Determine the [x, y] coordinate at the center of the cell enclosing the given text.  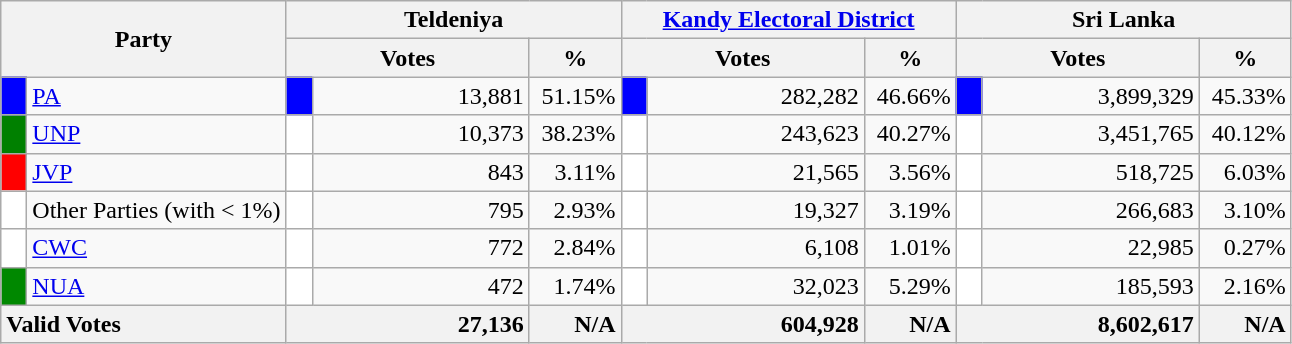
472 [420, 286]
3.19% [910, 210]
Valid Votes [144, 324]
Other Parties (with < 1%) [156, 210]
3,451,765 [1090, 134]
UNP [156, 134]
2.16% [1245, 286]
10,373 [420, 134]
3.10% [1245, 210]
JVP [156, 172]
5.29% [910, 286]
8,602,617 [1078, 324]
19,327 [756, 210]
795 [420, 210]
243,623 [756, 134]
518,725 [1090, 172]
3.11% [575, 172]
13,881 [420, 96]
772 [420, 248]
282,282 [756, 96]
2.93% [575, 210]
46.66% [910, 96]
40.27% [910, 134]
21,565 [756, 172]
2.84% [575, 248]
Teldeniya [454, 20]
40.12% [1245, 134]
185,593 [1090, 286]
1.01% [910, 248]
PA [156, 96]
Party [144, 39]
0.27% [1245, 248]
6.03% [1245, 172]
843 [420, 172]
22,985 [1090, 248]
32,023 [756, 286]
266,683 [1090, 210]
6,108 [756, 248]
NUA [156, 286]
27,136 [408, 324]
3.56% [910, 172]
1.74% [575, 286]
Sri Lanka [1124, 20]
3,899,329 [1090, 96]
604,928 [742, 324]
Kandy Electoral District [788, 20]
38.23% [575, 134]
CWC [156, 248]
45.33% [1245, 96]
51.15% [575, 96]
